From the cell containing the given text, extract its center point as (x, y) coordinate. 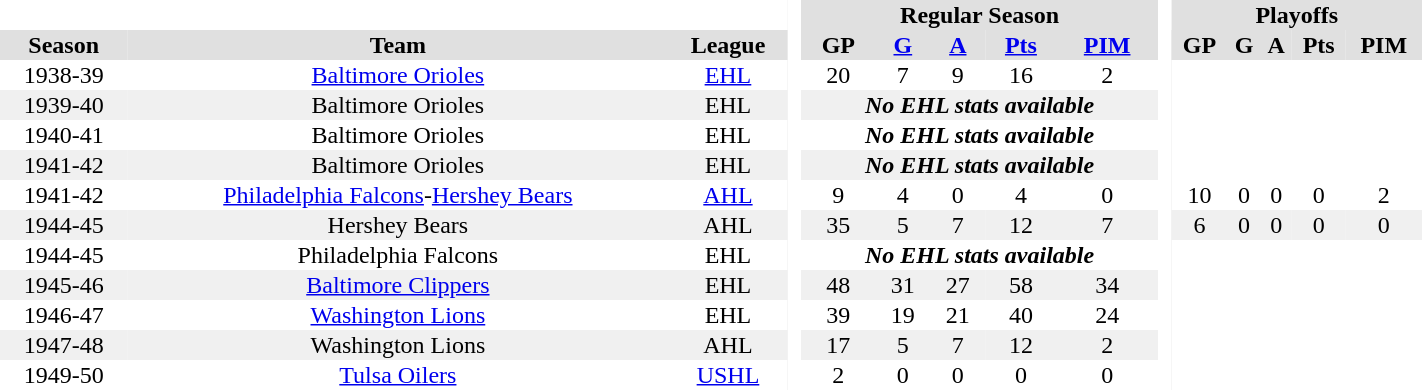
Baltimore Clippers (398, 285)
31 (902, 285)
Hershey Bears (398, 225)
1939-40 (64, 105)
Philadelphia Falcons (398, 255)
21 (958, 315)
24 (1108, 315)
Playoffs (1297, 15)
League (728, 45)
1946-47 (64, 315)
27 (958, 285)
19 (902, 315)
Team (398, 45)
Regular Season (979, 15)
39 (838, 315)
10 (1200, 195)
20 (838, 75)
1940-41 (64, 135)
1947-48 (64, 345)
16 (1020, 75)
58 (1020, 285)
40 (1020, 315)
1945-46 (64, 285)
1938-39 (64, 75)
34 (1108, 285)
17 (838, 345)
USHL (728, 375)
Season (64, 45)
Philadelphia Falcons-Hershey Bears (398, 195)
35 (838, 225)
48 (838, 285)
6 (1200, 225)
Tulsa Oilers (398, 375)
1949-50 (64, 375)
